Determine the (X, Y) coordinate at the center of the cell enclosing the given text.  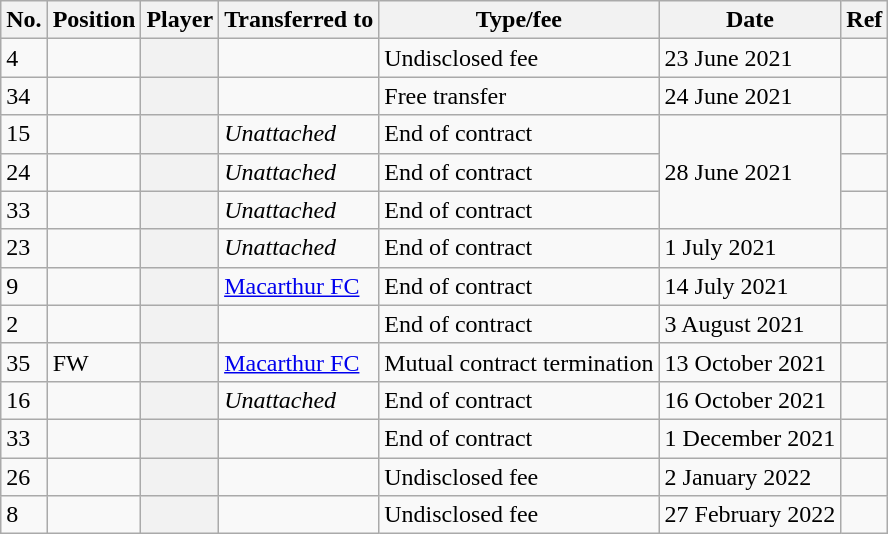
2 January 2022 (750, 477)
26 (24, 477)
16 (24, 400)
23 (24, 248)
13 October 2021 (750, 362)
Date (750, 20)
8 (24, 515)
35 (24, 362)
Position (94, 20)
FW (94, 362)
15 (24, 134)
24 June 2021 (750, 96)
Ref (864, 20)
Transferred to (299, 20)
28 June 2021 (750, 172)
Mutual contract termination (519, 362)
24 (24, 172)
27 February 2022 (750, 515)
16 October 2021 (750, 400)
4 (24, 58)
Free transfer (519, 96)
34 (24, 96)
Player (180, 20)
1 December 2021 (750, 438)
Type/fee (519, 20)
14 July 2021 (750, 286)
9 (24, 286)
No. (24, 20)
3 August 2021 (750, 324)
2 (24, 324)
1 July 2021 (750, 248)
23 June 2021 (750, 58)
